Locate the cell with the specified text and output its [X, Y] center coordinate. 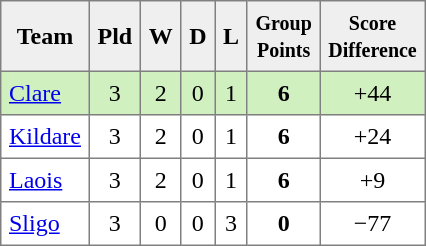
+24 [372, 137]
D [198, 36]
GroupPoints [284, 36]
W [160, 36]
−77 [372, 224]
Sligo [45, 224]
+44 [372, 93]
Laois [45, 180]
ScoreDifference [372, 36]
Pld [114, 36]
+9 [372, 180]
Kildare [45, 137]
Team [45, 36]
L [232, 36]
Clare [45, 93]
